Identify which cell holds the provided text, then report its [X, Y] central coordinate. 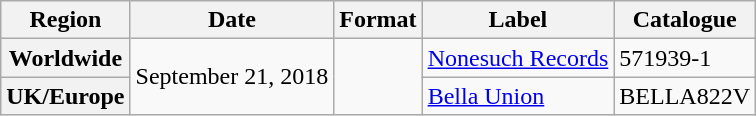
UK/Europe [66, 96]
Catalogue [685, 20]
Date [232, 20]
Region [66, 20]
Nonesuch Records [518, 58]
Format [378, 20]
571939-1 [685, 58]
Label [518, 20]
Bella Union [518, 96]
BELLA822V [685, 96]
Worldwide [66, 58]
September 21, 2018 [232, 77]
